Scan for the cell matching the given text and deliver its (x, y) coordinate at center. 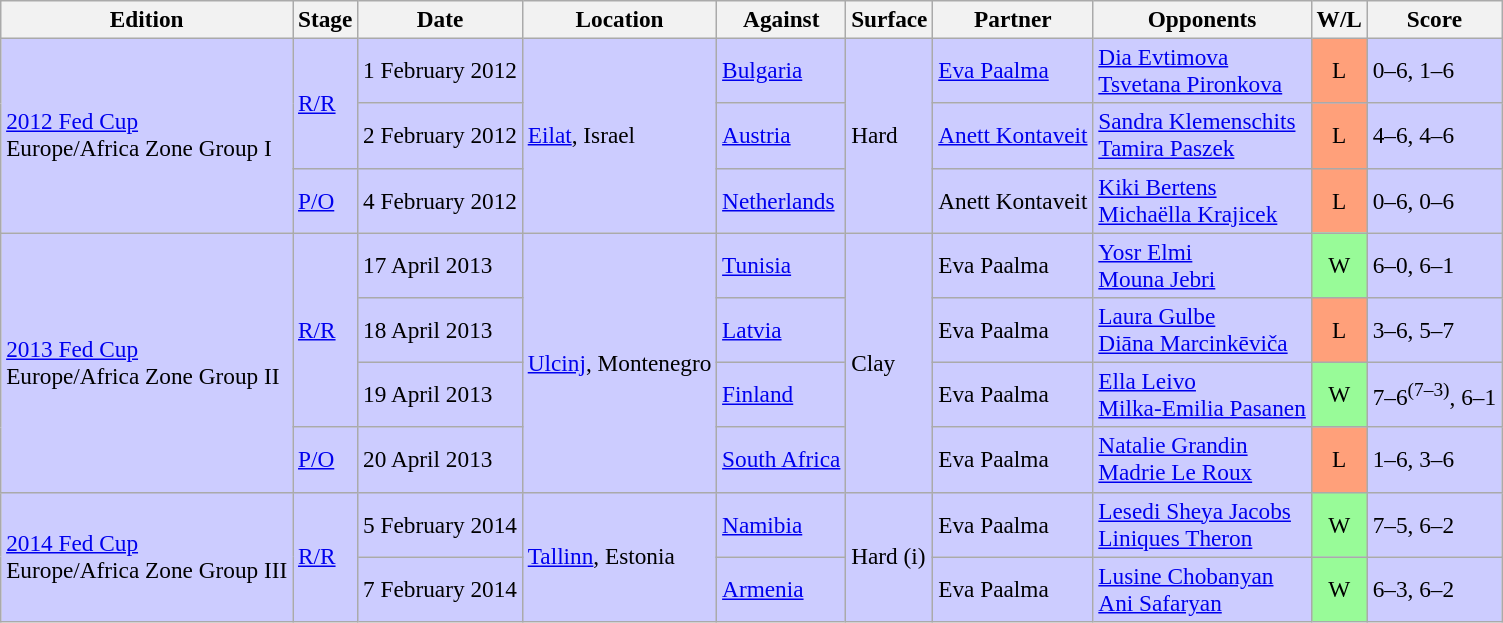
Laura Gulbe Diāna Marcinkēviča (1202, 330)
W/L (1339, 19)
0–6, 0–6 (1434, 200)
5 February 2014 (440, 524)
Yosr Elmi Mouna Jebri (1202, 264)
2013 Fed Cup Europe/Africa Zone Group II (147, 362)
2012 Fed Cup Europe/Africa Zone Group I (147, 135)
2 February 2012 (440, 136)
Stage (326, 19)
18 April 2013 (440, 330)
19 April 2013 (440, 394)
Against (782, 19)
Edition (147, 19)
6–0, 6–1 (1434, 264)
Bulgaria (782, 70)
Sandra Klemenschits Tamira Paszek (1202, 136)
Date (440, 19)
6–3, 6–2 (1434, 588)
20 April 2013 (440, 460)
Kiki Bertens Michaëlla Krajicek (1202, 200)
Netherlands (782, 200)
Hard (890, 135)
1–6, 3–6 (1434, 460)
Finland (782, 394)
4–6, 4–6 (1434, 136)
Eilat, Israel (619, 135)
Tallinn, Estonia (619, 557)
Namibia (782, 524)
Dia Evtimova Tsvetana Pironkova (1202, 70)
Location (619, 19)
Score (1434, 19)
0–6, 1–6 (1434, 70)
Armenia (782, 588)
7–6(7–3), 6–1 (1434, 394)
Ella Leivo Milka-Emilia Pasanen (1202, 394)
Ulcinj, Montenegro (619, 362)
7–5, 6–2 (1434, 524)
Tunisia (782, 264)
South Africa (782, 460)
Austria (782, 136)
4 February 2012 (440, 200)
Lesedi Sheya Jacobs Liniques Theron (1202, 524)
7 February 2014 (440, 588)
Lusine Chobanyan Ani Safaryan (1202, 588)
1 February 2012 (440, 70)
Opponents (1202, 19)
3–6, 5–7 (1434, 330)
Natalie Grandin Madrie Le Roux (1202, 460)
Clay (890, 362)
Partner (1013, 19)
Surface (890, 19)
Hard (i) (890, 557)
2014 Fed Cup Europe/Africa Zone Group III (147, 557)
Latvia (782, 330)
17 April 2013 (440, 264)
